Provide the [X, Y] coordinate of the cell's center where the given text is located.  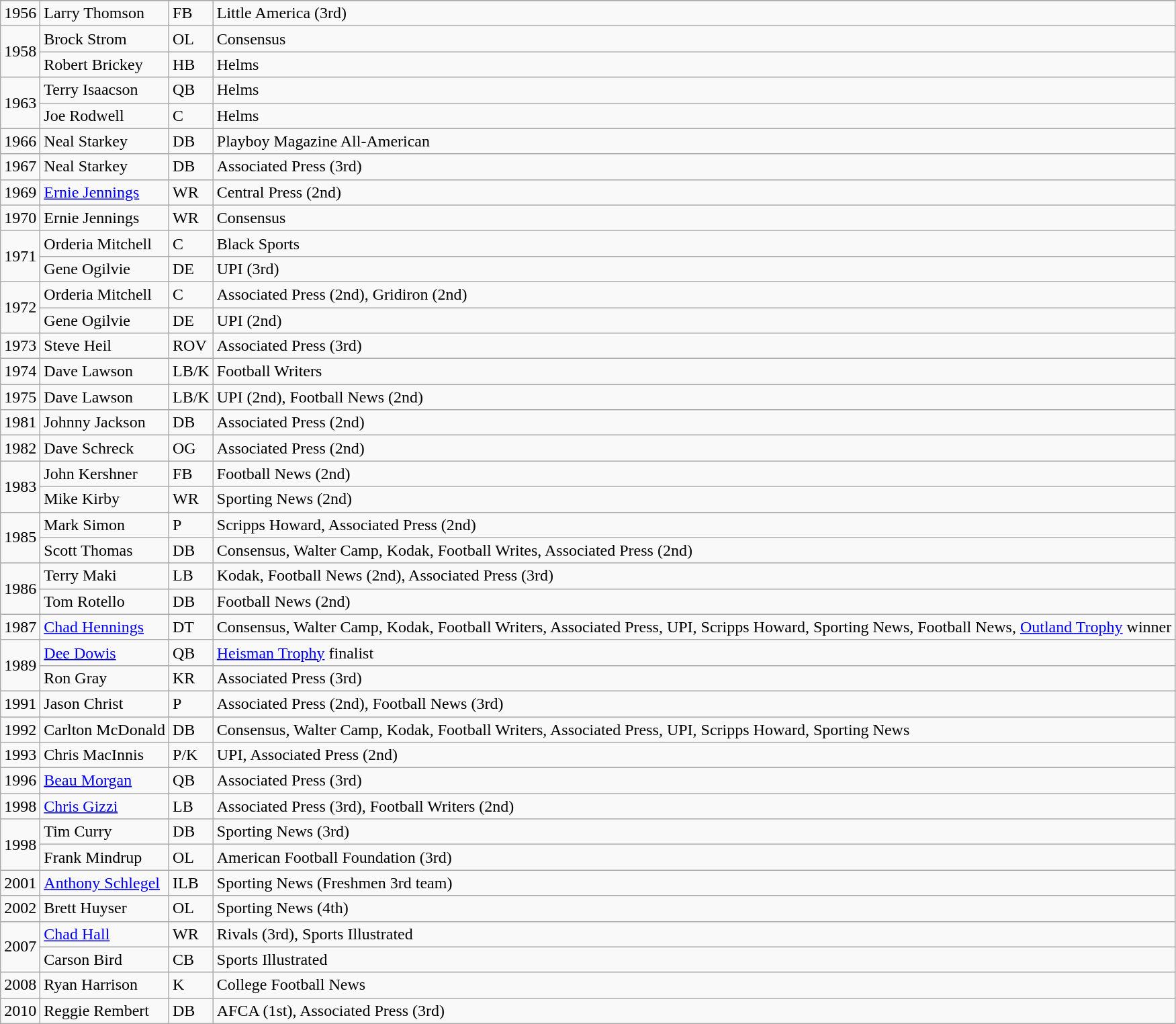
Johnny Jackson [105, 423]
1969 [20, 192]
1972 [20, 307]
1973 [20, 346]
2008 [20, 985]
2002 [20, 908]
1986 [20, 589]
Associated Press (2nd), Football News (3rd) [694, 703]
1971 [20, 256]
2001 [20, 883]
Chris MacInnis [105, 755]
1987 [20, 627]
OG [191, 448]
Terry Isaacson [105, 90]
Playboy Magazine All-American [694, 141]
ROV [191, 346]
Carson Bird [105, 959]
Sports Illustrated [694, 959]
Steve Heil [105, 346]
Sporting News (Freshmen 3rd team) [694, 883]
1975 [20, 397]
Kodak, Football News (2nd), Associated Press (3rd) [694, 576]
1958 [20, 52]
Chad Hennings [105, 627]
HB [191, 65]
Ryan Harrison [105, 985]
Carlton McDonald [105, 729]
Associated Press (2nd), Gridiron (2nd) [694, 294]
Associated Press (3rd), Football Writers (2nd) [694, 806]
2010 [20, 1011]
Joe Rodwell [105, 116]
Consensus, Walter Camp, Kodak, Football Writes, Associated Press (2nd) [694, 550]
Chad Hall [105, 934]
Scripps Howard, Associated Press (2nd) [694, 525]
2007 [20, 947]
Dave Schreck [105, 448]
Jason Christ [105, 703]
John Kershner [105, 474]
1956 [20, 13]
College Football News [694, 985]
1992 [20, 729]
1982 [20, 448]
American Football Foundation (3rd) [694, 857]
1963 [20, 103]
Little America (3rd) [694, 13]
Consensus, Walter Camp, Kodak, Football Writers, Associated Press, UPI, Scripps Howard, Sporting News [694, 729]
1989 [20, 665]
Football Writers [694, 372]
Anthony Schlegel [105, 883]
Sporting News (3rd) [694, 832]
Dee Dowis [105, 652]
Central Press (2nd) [694, 192]
Robert Brickey [105, 65]
P/K [191, 755]
DT [191, 627]
ILB [191, 883]
Sporting News (2nd) [694, 499]
1996 [20, 781]
Beau Morgan [105, 781]
1966 [20, 141]
Tom Rotello [105, 601]
1970 [20, 218]
UPI, Associated Press (2nd) [694, 755]
1991 [20, 703]
Brock Strom [105, 39]
Tim Curry [105, 832]
1967 [20, 167]
UPI (2nd) [694, 321]
Heisman Trophy finalist [694, 652]
Consensus, Walter Camp, Kodak, Football Writers, Associated Press, UPI, Scripps Howard, Sporting News, Football News, Outland Trophy winner [694, 627]
1985 [20, 538]
Terry Maki [105, 576]
Frank Mindrup [105, 857]
Chris Gizzi [105, 806]
Black Sports [694, 243]
KR [191, 678]
K [191, 985]
Rivals (3rd), Sports Illustrated [694, 934]
Ron Gray [105, 678]
1993 [20, 755]
UPI (2nd), Football News (2nd) [694, 397]
Larry Thomson [105, 13]
Reggie Rembert [105, 1011]
UPI (3rd) [694, 269]
CB [191, 959]
Brett Huyser [105, 908]
AFCA (1st), Associated Press (3rd) [694, 1011]
Scott Thomas [105, 550]
Mike Kirby [105, 499]
1983 [20, 486]
Sporting News (4th) [694, 908]
1974 [20, 372]
1981 [20, 423]
Mark Simon [105, 525]
